For the text-containing cell, return its midpoint in (x, y) coordinate format. 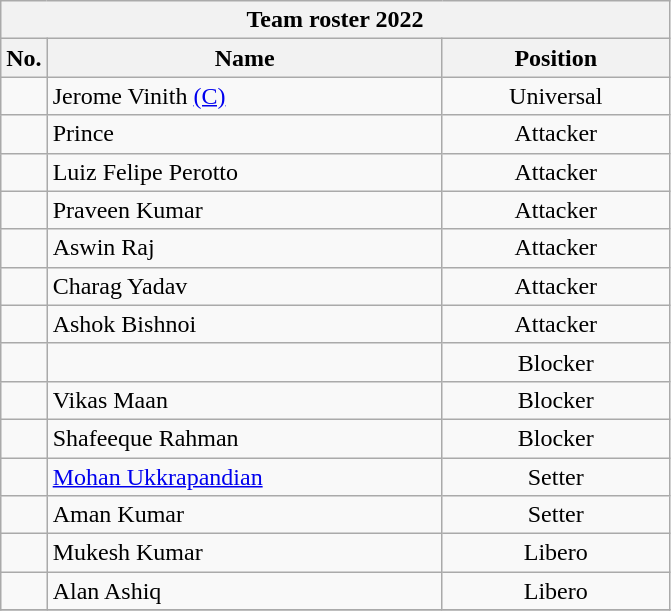
Mukesh Kumar (244, 553)
Aman Kumar (244, 515)
Alan Ashiq (244, 591)
Aswin Raj (244, 248)
Jerome Vinith (C) (244, 96)
No. (24, 58)
Luiz Felipe Perotto (244, 172)
Position (556, 58)
Praveen Kumar (244, 210)
Team roster 2022 (336, 20)
Ashok Bishnoi (244, 324)
Universal (556, 96)
Charag Yadav (244, 286)
Mohan Ukkrapandian (244, 477)
Vikas Maan (244, 400)
Name (244, 58)
Prince (244, 134)
Shafeeque Rahman (244, 438)
